Return the (X, Y) coordinate for the center point of the cell that contains the specified text.  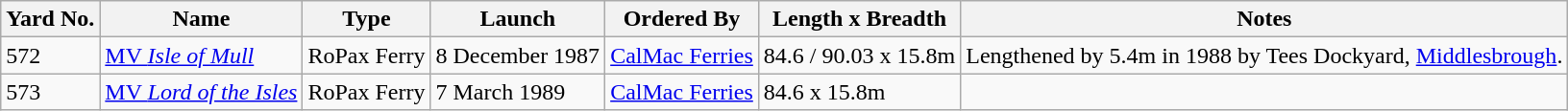
8 December 1987 (518, 55)
MV Isle of Mull (202, 55)
7 March 1989 (518, 92)
Name (202, 19)
MV Lord of the Isles (202, 92)
572 (50, 55)
Launch (518, 19)
Type (367, 19)
84.6 x 15.8m (859, 92)
Length x Breadth (859, 19)
573 (50, 92)
Lengthened by 5.4m in 1988 by Tees Dockyard, Middlesbrough. (1264, 55)
Notes (1264, 19)
84.6 / 90.03 x 15.8m (859, 55)
Yard No. (50, 19)
Ordered By (682, 19)
